Search for the cell housing the specified text and yield its (X, Y) center coordinate. 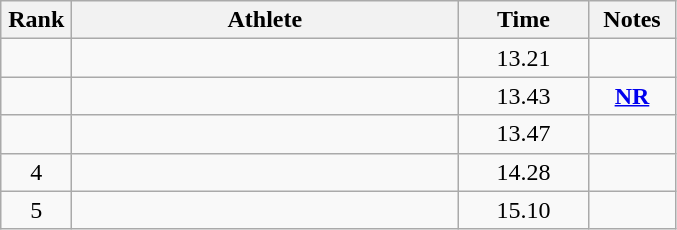
13.47 (524, 134)
14.28 (524, 172)
Athlete (265, 20)
13.21 (524, 58)
15.10 (524, 210)
5 (36, 210)
Rank (36, 20)
Time (524, 20)
4 (36, 172)
13.43 (524, 96)
Notes (632, 20)
NR (632, 96)
